Scan for the cell matching the given text and deliver its (X, Y) coordinate at center. 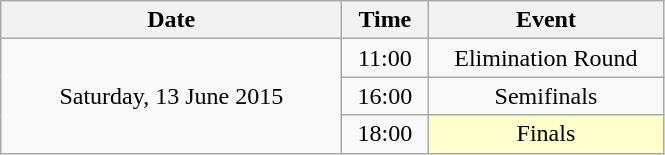
Time (385, 20)
Date (172, 20)
11:00 (385, 58)
Elimination Round (546, 58)
Finals (546, 134)
16:00 (385, 96)
Event (546, 20)
Saturday, 13 June 2015 (172, 96)
Semifinals (546, 96)
18:00 (385, 134)
